Search for the cell housing the specified text and yield its [X, Y] center coordinate. 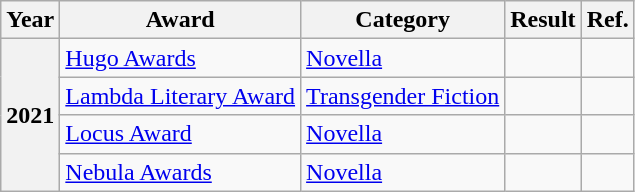
Year [30, 20]
2021 [30, 115]
Ref. [608, 20]
Transgender Fiction [403, 96]
Award [180, 20]
Result [543, 20]
Category [403, 20]
Nebula Awards [180, 172]
Locus Award [180, 134]
Lambda Literary Award [180, 96]
Hugo Awards [180, 58]
